Extract the (x, y) coordinate from the center of the cell holding the provided text.  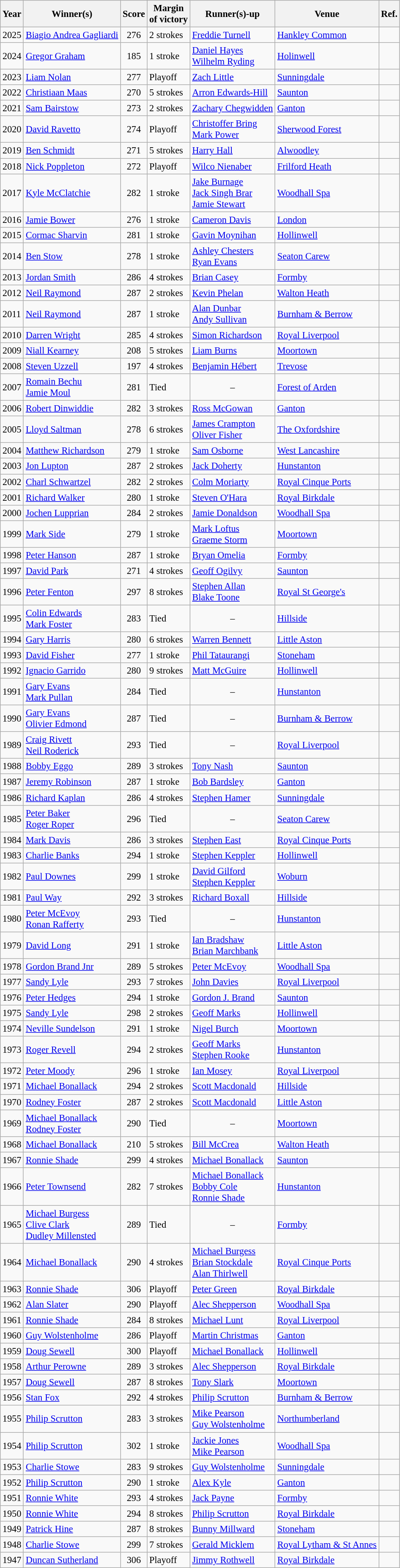
Matt McGuire (233, 671)
Paul Downes (72, 877)
1959 (12, 1351)
1964 (12, 1262)
1954 (12, 1446)
Kevin Phelan (233, 293)
1980 (12, 919)
1984 (12, 840)
Geoff Ogilvy (233, 571)
Michael Bonallack Bobby Cole Ronnie Shade (233, 1187)
197 (134, 366)
Brian Casey (233, 277)
1971 (12, 1087)
Jordan Smith (72, 277)
Liam Nolan (72, 77)
1974 (12, 1029)
Charlie Banks (72, 855)
2000 (12, 513)
1949 (12, 1529)
Peter McEvoy Ronan Rafferty (72, 919)
John Davies (233, 982)
Jack Doherty (233, 466)
David Park (72, 571)
2016 (12, 220)
1955 (12, 1419)
1957 (12, 1382)
Jon Lupton (72, 466)
Bobby Eggo (72, 766)
Ian Mosey (233, 1071)
Royal Lytham & St Annes (327, 1544)
1967 (12, 1160)
Paul Way (72, 898)
West Lancashire (327, 451)
Ref. (389, 14)
1953 (12, 1467)
Northumberland (327, 1419)
Ignacio Garrido (72, 671)
Gordon J. Brand (233, 998)
Duncan Sutherland (72, 1560)
David Long (72, 945)
1973 (12, 1049)
Mark Davis (72, 840)
1990 (12, 719)
Hankley Common (327, 35)
Stephen East (233, 840)
Lloyd Saltman (72, 429)
2020 (12, 129)
Marginof victory (169, 14)
1951 (12, 1498)
1997 (12, 571)
David Gilford Stephen Keppler (233, 877)
Rodney Foster (72, 1102)
Sherwood Forest (327, 129)
Steven Uzzell (72, 366)
Roger Revell (72, 1049)
298 (134, 1013)
Bill McCrea (233, 1144)
Peter Hanson (72, 555)
Michael Bonallack Rodney Foster (72, 1123)
Charl Schwartzel (72, 482)
Gordon Brand Jnr (72, 966)
Sam Osborne (233, 451)
Geoff Marks (233, 1013)
Cameron Davis (233, 220)
Gregor Graham (72, 56)
Warren Bennett (233, 640)
2008 (12, 366)
Benjamin Hébert (233, 366)
Nigel Burch (233, 1029)
2022 (12, 93)
Alex Kyle (233, 1482)
274 (134, 129)
1963 (12, 1289)
300 (134, 1351)
Zach Little (233, 77)
2021 (12, 108)
2014 (12, 256)
Ashley Chesters Ryan Evans (233, 256)
Ian Bradshaw Brian Marchbank (233, 945)
185 (134, 56)
Bunny Millward (233, 1529)
Ben Schmidt (72, 151)
David Ravetto (72, 129)
Phil Tataurangi (233, 655)
Jeremy Robinson (72, 782)
Sam Bairstow (72, 108)
Alwoodley (327, 151)
Gary Harris (72, 640)
2010 (12, 335)
1969 (12, 1123)
2002 (12, 482)
2023 (12, 77)
Arthur Perowne (72, 1367)
Nick Poppleton (72, 166)
285 (134, 335)
1981 (12, 898)
2001 (12, 497)
Peter Moody (72, 1071)
Royal St George's (327, 592)
1962 (12, 1305)
1988 (12, 766)
Peter Green (233, 1289)
Winner(s) (72, 14)
1986 (12, 798)
Christiaan Maas (72, 93)
297 (134, 592)
Harry Hall (233, 151)
Peter Fenton (72, 592)
2017 (12, 193)
1977 (12, 982)
1960 (12, 1336)
James Crampton Oliver Fisher (233, 429)
1998 (12, 555)
Year (12, 14)
2019 (12, 151)
1987 (12, 782)
Mark Loftus Graeme Storm (233, 534)
1993 (12, 655)
2009 (12, 351)
Runner(s)-up (233, 14)
1972 (12, 1071)
1958 (12, 1367)
London (327, 220)
Bob Bardsley (233, 782)
Stephen Allan Blake Toone (233, 592)
Jamie Bower (72, 220)
Jochen Lupprian (72, 513)
2025 (12, 35)
Geoff Marks Stephen Rooke (233, 1049)
Kyle McClatchie (72, 193)
Gary Evans Olivier Edmond (72, 719)
2012 (12, 293)
2004 (12, 451)
Patrick Hine (72, 1529)
1976 (12, 998)
1961 (12, 1320)
Woburn (327, 877)
Stan Fox (72, 1398)
Liam Burns (233, 351)
Richard Kaplan (72, 798)
Steven O'Hara (233, 497)
Michael Lunt (233, 1320)
Gerald Micklem (233, 1544)
Forest of Arden (327, 387)
Zachary Chegwidden (233, 108)
Arron Edwards-Hill (233, 93)
Holinwell (327, 56)
2024 (12, 56)
Cormac Sharvin (72, 235)
Wilco Nienaber (233, 166)
273 (134, 108)
Richard Walker (72, 497)
Colin Edwards Mark Foster (72, 619)
Peter Baker Roger Roper (72, 819)
1978 (12, 966)
Colm Moriarty (233, 482)
1956 (12, 1398)
1968 (12, 1144)
1989 (12, 745)
Darren Wright (72, 335)
Gavin Moynihan (233, 235)
2003 (12, 466)
Freddie Turnell (233, 35)
Peter Townsend (72, 1187)
Alan Slater (72, 1305)
1983 (12, 855)
Jake Burnage Jack Singh Brar Jamie Stewart (233, 193)
Romain Bechu Jamie Moul (72, 387)
Peter McEvoy (233, 966)
Biagio Andrea Gagliardi (72, 35)
1985 (12, 819)
Daniel Hayes Wilhelm Ryding (233, 56)
210 (134, 1144)
Niall Kearney (72, 351)
Jackie Jones Mike Pearson (233, 1446)
Gary Evans Mark Pullan (72, 692)
2015 (12, 235)
Christoffer Bring Mark Power (233, 129)
208 (134, 351)
2005 (12, 429)
1979 (12, 945)
Bryan Omelia (233, 555)
Ross McGowan (233, 409)
Martin Christmas (233, 1336)
1991 (12, 692)
Richard Boxall (233, 898)
1950 (12, 1513)
Score (134, 14)
Michael Burgess Brian Stockdale Alan Thirlwell (233, 1262)
Peter Hedges (72, 998)
Stephen Hamer (233, 798)
2007 (12, 387)
1992 (12, 671)
Tony Slark (233, 1382)
Tony Nash (233, 766)
Michael Burgess Clive Clark Dudley Millensted (72, 1224)
Jimmy Rothwell (233, 1560)
Jamie Donaldson (233, 513)
2011 (12, 314)
Alan Dunbar Andy Sullivan (233, 314)
272 (134, 166)
Frilford Heath (327, 166)
1996 (12, 592)
1994 (12, 640)
Mark Side (72, 534)
Venue (327, 14)
Trevose (327, 366)
1965 (12, 1224)
Simon Richardson (233, 335)
2018 (12, 166)
Neville Sundelson (72, 1029)
1970 (12, 1102)
Matthew Richardson (72, 451)
1995 (12, 619)
Stephen Keppler (233, 855)
1999 (12, 534)
David Fisher (72, 655)
1948 (12, 1544)
2006 (12, 409)
Craig Rivett Neil Roderick (72, 745)
2013 (12, 277)
Mike Pearson Guy Wolstenholme (233, 1419)
Robert Dinwiddie (72, 409)
1975 (12, 1013)
1982 (12, 877)
Jack Payne (233, 1498)
302 (134, 1446)
270 (134, 93)
1952 (12, 1482)
The Oxfordshire (327, 429)
1966 (12, 1187)
1947 (12, 1560)
Ben Stow (72, 256)
